Return the (x, y) coordinate for the center point of the cell that contains the specified text.  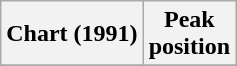
Chart (1991) (72, 34)
Peakposition (189, 34)
